Return [X, Y] of the center of cell containing provided text 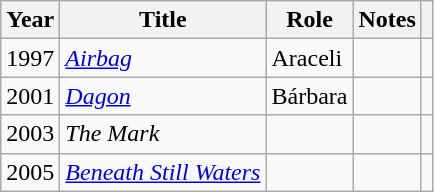
Araceli [310, 58]
2001 [30, 96]
Airbag [163, 58]
2003 [30, 134]
Dagon [163, 96]
Bárbara [310, 96]
Notes [387, 20]
2005 [30, 172]
Beneath Still Waters [163, 172]
Role [310, 20]
1997 [30, 58]
Title [163, 20]
Year [30, 20]
The Mark [163, 134]
